Locate the cell with the specified text and output its [x, y] center coordinate. 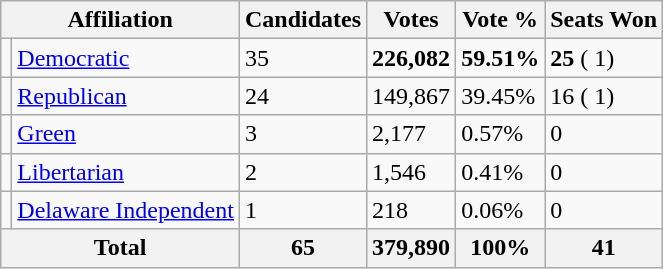
39.45% [500, 96]
65 [302, 248]
218 [412, 210]
3 [302, 134]
0.57% [500, 134]
2 [302, 172]
41 [604, 248]
Republican [126, 96]
Votes [412, 20]
Delaware Independent [126, 210]
16 ( 1) [604, 96]
0.41% [500, 172]
226,082 [412, 58]
Green [126, 134]
1,546 [412, 172]
0.06% [500, 210]
1 [302, 210]
2,177 [412, 134]
Libertarian [126, 172]
25 ( 1) [604, 58]
35 [302, 58]
Candidates [302, 20]
Affiliation [120, 20]
100% [500, 248]
Total [120, 248]
Democratic [126, 58]
379,890 [412, 248]
24 [302, 96]
Vote % [500, 20]
59.51% [500, 58]
Seats Won [604, 20]
149,867 [412, 96]
